Locate the cell with the specified text and output its (X, Y) center coordinate. 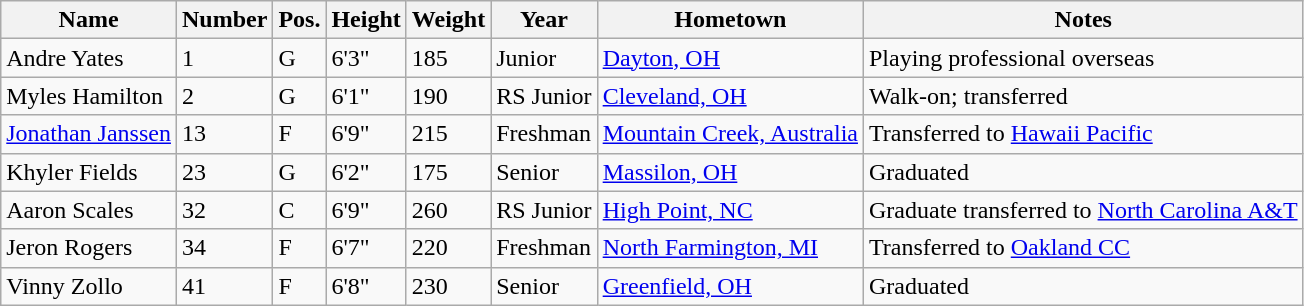
6'3" (366, 58)
41 (224, 286)
Number (224, 20)
6'7" (366, 248)
6'2" (366, 172)
190 (448, 96)
Aaron Scales (89, 210)
230 (448, 286)
Walk-on; transferred (1083, 96)
220 (448, 248)
13 (224, 134)
260 (448, 210)
2 (224, 96)
23 (224, 172)
Transferred to Hawaii Pacific (1083, 134)
Jeron Rogers (89, 248)
Massilon, OH (730, 172)
Andre Yates (89, 58)
6'1" (366, 96)
Transferred to Oakland CC (1083, 248)
Junior (544, 58)
Height (366, 20)
6'8" (366, 286)
Myles Hamilton (89, 96)
32 (224, 210)
C (300, 210)
1 (224, 58)
Notes (1083, 20)
175 (448, 172)
Name (89, 20)
Playing professional overseas (1083, 58)
Pos. (300, 20)
High Point, NC (730, 210)
Dayton, OH (730, 58)
Weight (448, 20)
185 (448, 58)
34 (224, 248)
Cleveland, OH (730, 96)
North Farmington, MI (730, 248)
Graduate transferred to North Carolina A&T (1083, 210)
Greenfield, OH (730, 286)
Vinny Zollo (89, 286)
Mountain Creek, Australia (730, 134)
Khyler Fields (89, 172)
Hometown (730, 20)
Year (544, 20)
Jonathan Janssen (89, 134)
215 (448, 134)
